For the text-containing cell, return its midpoint in [x, y] coordinate format. 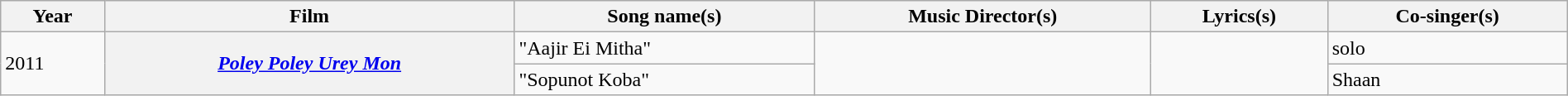
"Sopunot Koba" [665, 79]
Year [53, 17]
Poley Poley Urey Mon [309, 64]
Co-singer(s) [1447, 17]
Film [309, 17]
2011 [53, 64]
"Aajir Ei Mitha" [665, 48]
solo [1447, 48]
Song name(s) [665, 17]
Lyrics(s) [1240, 17]
Music Director(s) [982, 17]
Shaan [1447, 79]
